Output the [X, Y] coordinate of the center of the cell containing the given text.  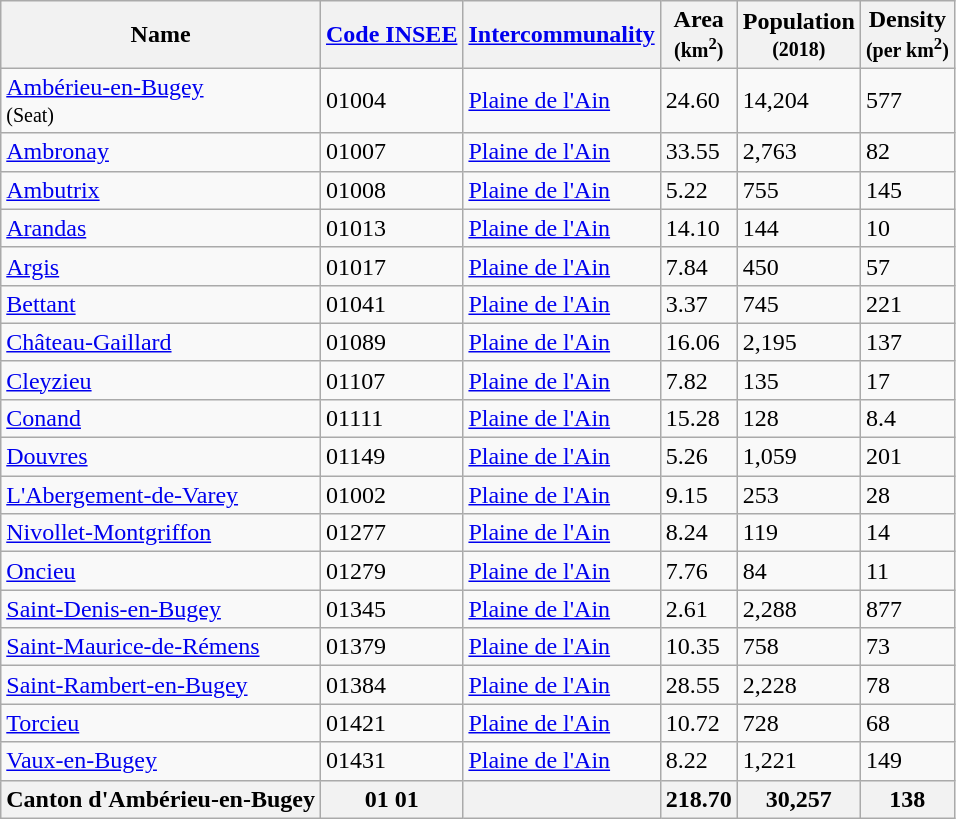
Oncieu [161, 571]
Area(km2) [698, 34]
30,257 [798, 799]
201 [907, 457]
01111 [391, 418]
755 [798, 190]
Torcieu [161, 723]
Argis [161, 266]
01431 [391, 761]
01277 [391, 533]
10 [907, 228]
144 [798, 228]
1,221 [798, 761]
1,059 [798, 457]
Ambronay [161, 152]
28.55 [698, 685]
14 [907, 533]
11 [907, 571]
2,288 [798, 609]
3.37 [698, 304]
253 [798, 495]
68 [907, 723]
73 [907, 647]
24.60 [698, 100]
2.61 [698, 609]
128 [798, 418]
8.22 [698, 761]
01089 [391, 342]
01004 [391, 100]
149 [907, 761]
01013 [391, 228]
8.4 [907, 418]
Conand [161, 418]
01279 [391, 571]
16.06 [698, 342]
877 [907, 609]
Canton d'Ambérieu-en-Bugey [161, 799]
2,195 [798, 342]
01149 [391, 457]
01002 [391, 495]
5.26 [698, 457]
119 [798, 533]
Ambérieu-en-Bugey(Seat) [161, 100]
758 [798, 647]
01041 [391, 304]
450 [798, 266]
Intercommunality [562, 34]
577 [907, 100]
Population(2018) [798, 34]
01421 [391, 723]
5.22 [698, 190]
7.76 [698, 571]
Cleyzieu [161, 380]
01007 [391, 152]
138 [907, 799]
01008 [391, 190]
7.84 [698, 266]
145 [907, 190]
57 [907, 266]
78 [907, 685]
137 [907, 342]
Code INSEE [391, 34]
7.82 [698, 380]
01345 [391, 609]
01017 [391, 266]
10.35 [698, 647]
14,204 [798, 100]
28 [907, 495]
Name [161, 34]
Saint-Rambert-en-Bugey [161, 685]
14.10 [698, 228]
9.15 [698, 495]
33.55 [698, 152]
01384 [391, 685]
L'Abergement-de-Varey [161, 495]
Saint-Maurice-de-Rémens [161, 647]
Nivollet-Montgriffon [161, 533]
Château-Gaillard [161, 342]
Vaux-en-Bugey [161, 761]
10.72 [698, 723]
15.28 [698, 418]
01379 [391, 647]
Saint-Denis-en-Bugey [161, 609]
728 [798, 723]
8.24 [698, 533]
Bettant [161, 304]
01 01 [391, 799]
01107 [391, 380]
Douvres [161, 457]
82 [907, 152]
Ambutrix [161, 190]
745 [798, 304]
17 [907, 380]
Density(per km2) [907, 34]
2,763 [798, 152]
2,228 [798, 685]
221 [907, 304]
84 [798, 571]
135 [798, 380]
218.70 [698, 799]
Arandas [161, 228]
